Scan for the cell matching the given text and deliver its [X, Y] coordinate at center. 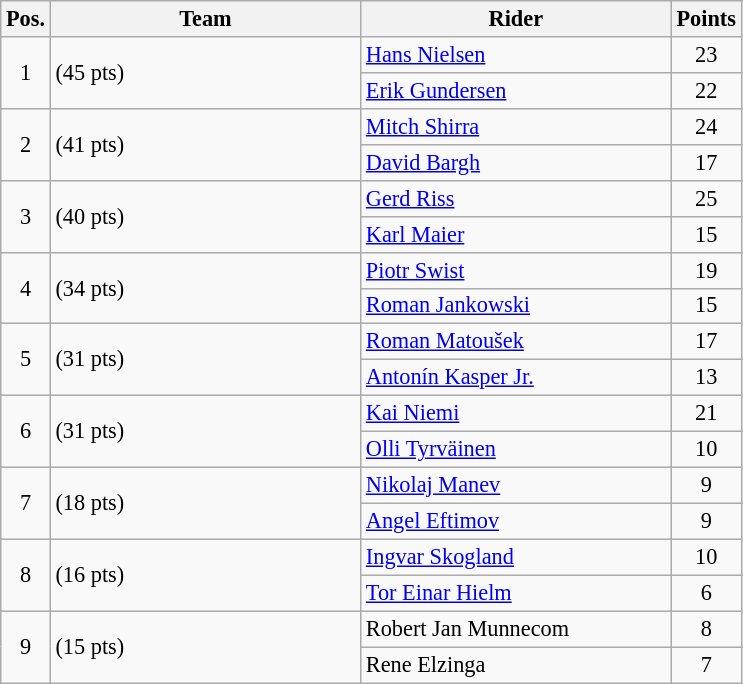
Roman Matoušek [516, 342]
22 [706, 90]
23 [706, 55]
Olli Tyrväinen [516, 450]
25 [706, 198]
Kai Niemi [516, 414]
(40 pts) [205, 216]
Karl Maier [516, 234]
Rider [516, 19]
(45 pts) [205, 73]
Pos. [26, 19]
Team [205, 19]
Nikolaj Manev [516, 485]
2 [26, 144]
Piotr Swist [516, 270]
Rene Elzinga [516, 665]
Gerd Riss [516, 198]
(18 pts) [205, 503]
13 [706, 378]
David Bargh [516, 162]
(15 pts) [205, 647]
3 [26, 216]
Hans Nielsen [516, 55]
5 [26, 360]
Points [706, 19]
Ingvar Skogland [516, 557]
(16 pts) [205, 575]
Roman Jankowski [516, 306]
Mitch Shirra [516, 126]
24 [706, 126]
Robert Jan Munnecom [516, 629]
(34 pts) [205, 288]
(41 pts) [205, 144]
19 [706, 270]
Erik Gundersen [516, 90]
1 [26, 73]
Angel Eftimov [516, 521]
Tor Einar Hielm [516, 593]
Antonín Kasper Jr. [516, 378]
4 [26, 288]
21 [706, 414]
